Pinpoint the cell where the given text exists, returning its (x, y) midpoint coordinate. 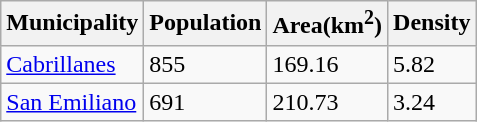
855 (206, 64)
Population (206, 24)
210.73 (328, 102)
San Emiliano (72, 102)
Density (432, 24)
Cabrillanes (72, 64)
5.82 (432, 64)
Municipality (72, 24)
Area(km2) (328, 24)
169.16 (328, 64)
3.24 (432, 102)
691 (206, 102)
